Extract the [X, Y] coordinate from the center of the cell holding the provided text.  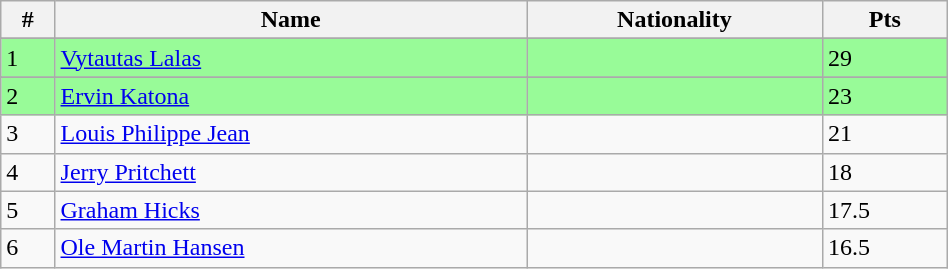
2 [28, 96]
Pts [884, 20]
4 [28, 172]
29 [884, 58]
Nationality [674, 20]
Graham Hicks [290, 210]
18 [884, 172]
23 [884, 96]
3 [28, 134]
1 [28, 58]
21 [884, 134]
5 [28, 210]
Vytautas Lalas [290, 58]
Ervin Katona [290, 96]
# [28, 20]
6 [28, 248]
Ole Martin Hansen [290, 248]
Jerry Pritchett [290, 172]
16.5 [884, 248]
17.5 [884, 210]
Louis Philippe Jean [290, 134]
Name [290, 20]
